Search for the cell housing the specified text and yield its [X, Y] center coordinate. 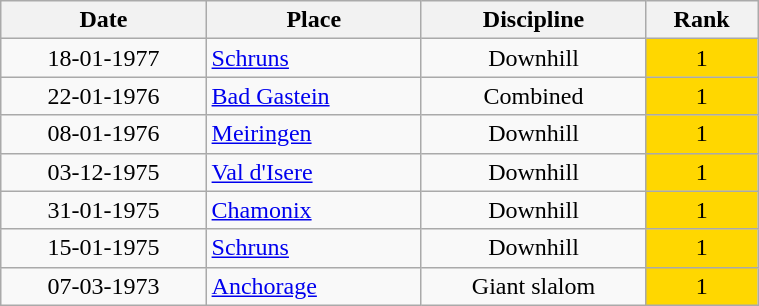
22-01-1976 [104, 96]
18-01-1977 [104, 58]
Bad Gastein [314, 96]
08-01-1976 [104, 134]
Discipline [533, 20]
15-01-1975 [104, 248]
07-03-1973 [104, 286]
Date [104, 20]
Val d'Isere [314, 172]
03-12-1975 [104, 172]
Chamonix [314, 210]
Giant slalom [533, 286]
31-01-1975 [104, 210]
Combined [533, 96]
Meiringen [314, 134]
Anchorage [314, 286]
Rank [702, 20]
Place [314, 20]
